Extract the [X, Y] coordinate from the center of the cell holding the provided text.  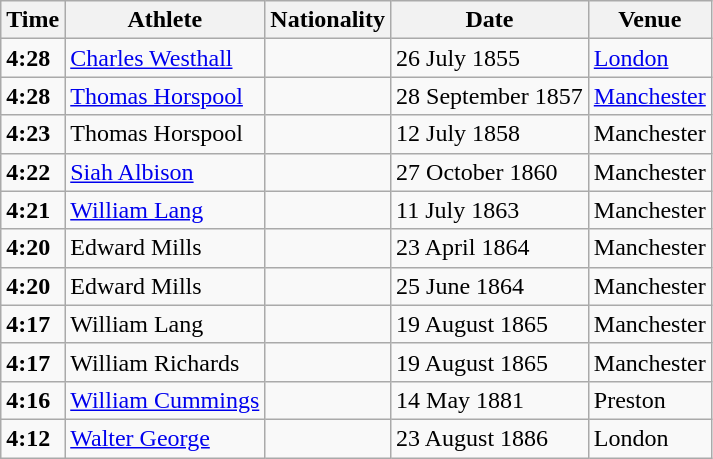
23 April 1864 [490, 248]
27 October 1860 [490, 172]
Charles Westhall [165, 58]
4:23 [33, 134]
Date [490, 20]
Walter George [165, 438]
Time [33, 20]
William Cummings [165, 400]
Athlete [165, 20]
Venue [650, 20]
4:12 [33, 438]
William Richards [165, 362]
4:22 [33, 172]
26 July 1855 [490, 58]
11 July 1863 [490, 210]
25 June 1864 [490, 286]
4:16 [33, 400]
14 May 1881 [490, 400]
Nationality [328, 20]
23 August 1886 [490, 438]
12 July 1858 [490, 134]
Preston [650, 400]
28 September 1857 [490, 96]
Siah Albison [165, 172]
4:21 [33, 210]
